Find where the given text appears and provide that cell's center as (x, y) coordinate. 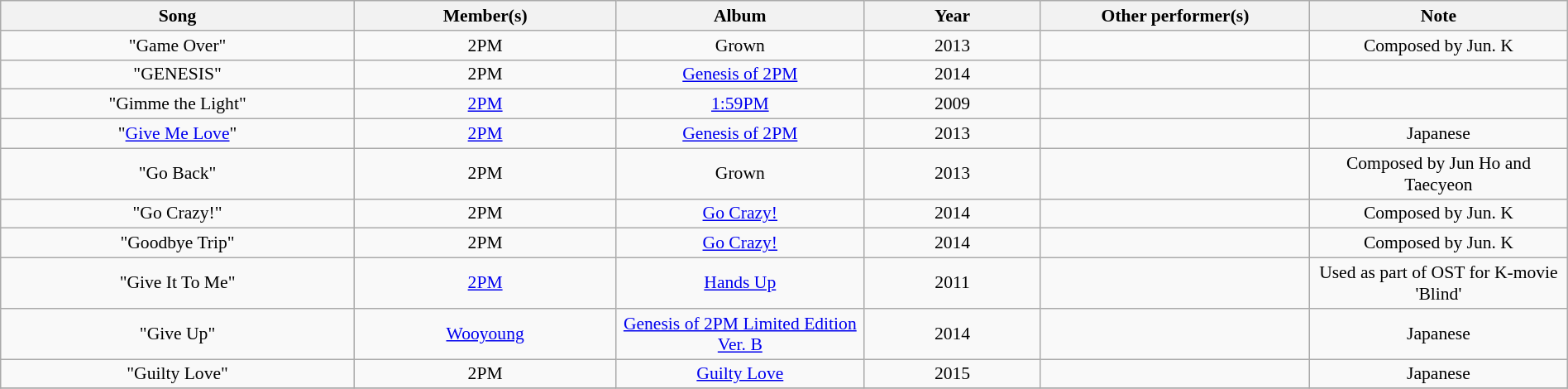
"Give Me Love" (178, 133)
Guilty Love (740, 374)
"Give It To Me" (178, 283)
"Goodbye Trip" (178, 243)
Note (1439, 16)
Genesis of 2PM Limited Edition Ver. B (740, 333)
"GENESIS" (178, 74)
"Go Crazy!" (178, 214)
Song (178, 16)
2015 (953, 374)
Hands Up (740, 283)
1:59PM (740, 104)
"Gimme the Light" (178, 104)
Other performer(s) (1174, 16)
"Give Up" (178, 333)
Album (740, 16)
"Game Over" (178, 45)
Wooyoung (485, 333)
Composed by Jun Ho and Taecyeon (1439, 174)
Used as part of OST for K-movie 'Blind' (1439, 283)
Year (953, 16)
2009 (953, 104)
"Guilty Love" (178, 374)
Member(s) (485, 16)
2011 (953, 283)
"Go Back" (178, 174)
